Output the [x, y] coordinate of the center of the cell containing the given text.  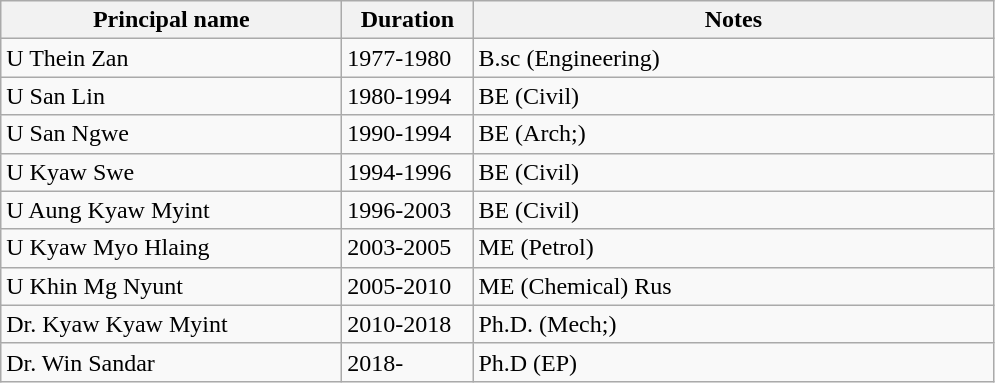
Ph.D (EP) [734, 362]
U Aung Kyaw Myint [172, 210]
U Kyaw Myo Hlaing [172, 248]
Ph.D. (Mech;) [734, 324]
B.sc (Engineering) [734, 58]
Notes [734, 20]
U Khin Mg Nyunt [172, 286]
Dr. Kyaw Kyaw Myint [172, 324]
1990-1994 [408, 134]
BE (Arch;) [734, 134]
U Thein Zan [172, 58]
2010-2018 [408, 324]
1980-1994 [408, 96]
U Kyaw Swe [172, 172]
ME (Petrol) [734, 248]
Principal name [172, 20]
2005-2010 [408, 286]
1996-2003 [408, 210]
U San Lin [172, 96]
U San Ngwe [172, 134]
1977-1980 [408, 58]
1994-1996 [408, 172]
2003-2005 [408, 248]
ME (Chemical) Rus [734, 286]
Duration [408, 20]
2018- [408, 362]
Dr. Win Sandar [172, 362]
